Capture the cell that displays the provided text and extract its [x, y] central coordinate. 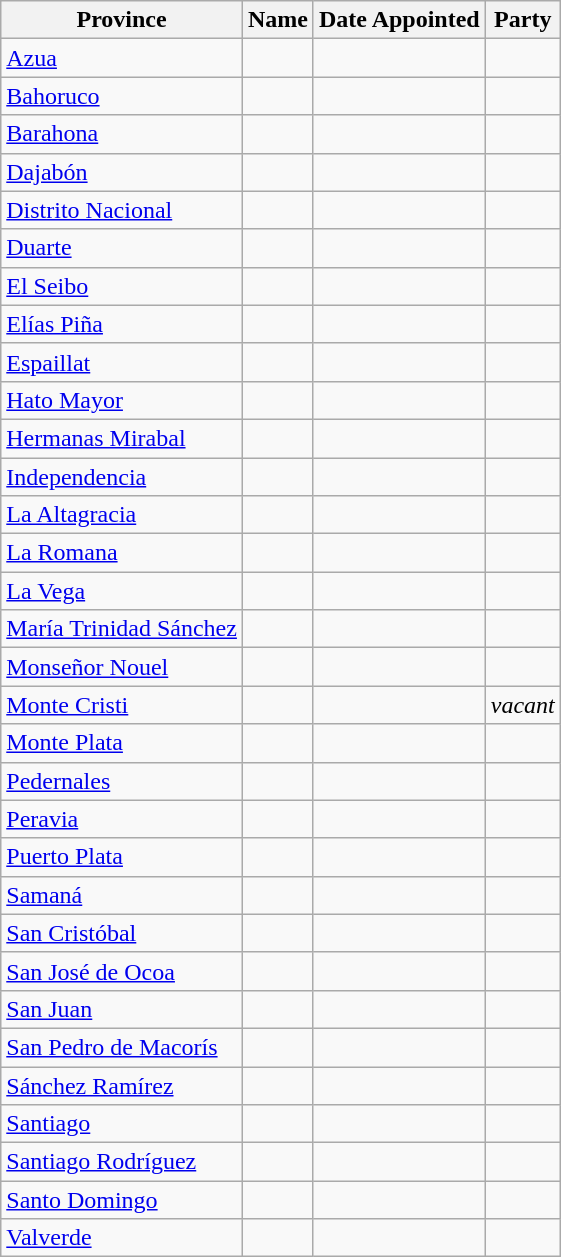
Espaillat [122, 362]
Sánchez Ramírez [122, 1085]
Duarte [122, 248]
Dajabón [122, 172]
Monte Cristi [122, 705]
Azua [122, 58]
Independencia [122, 477]
Peravia [122, 819]
Party [522, 20]
Hermanas Mirabal [122, 438]
La Romana [122, 553]
Name [278, 20]
Date Appointed [399, 20]
Samaná [122, 895]
Puerto Plata [122, 857]
vacant [522, 705]
San Pedro de Macorís [122, 1047]
Santiago [122, 1124]
Pedernales [122, 781]
Santiago Rodríguez [122, 1162]
Bahoruco [122, 96]
Elías Piña [122, 324]
Hato Mayor [122, 400]
San José de Ocoa [122, 971]
Monseñor Nouel [122, 667]
San Juan [122, 1009]
Valverde [122, 1238]
El Seibo [122, 286]
Monte Plata [122, 743]
Distrito Nacional [122, 210]
San Cristóbal [122, 933]
Barahona [122, 134]
Santo Domingo [122, 1200]
María Trinidad Sánchez [122, 629]
La Vega [122, 591]
La Altagracia [122, 515]
Province [122, 20]
